Provide the [x, y] coordinate of the cell's center where the given text is located.  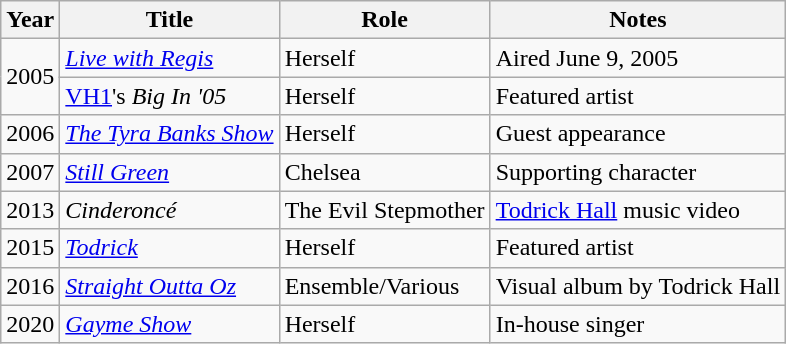
Ensemble/Various [384, 286]
2006 [30, 134]
Todrick Hall music video [638, 210]
Cinderoncé [170, 210]
Guest appearance [638, 134]
2020 [30, 324]
Visual album by Todrick Hall [638, 286]
Title [170, 20]
In-house singer [638, 324]
The Tyra Banks Show [170, 134]
Gayme Show [170, 324]
Aired June 9, 2005 [638, 58]
2005 [30, 77]
Supporting character [638, 172]
Role [384, 20]
2016 [30, 286]
Straight Outta Oz [170, 286]
Notes [638, 20]
2007 [30, 172]
2013 [30, 210]
VH1's Big In '05 [170, 96]
Chelsea [384, 172]
The Evil Stepmother [384, 210]
2015 [30, 248]
Todrick [170, 248]
Year [30, 20]
Still Green [170, 172]
Live with Regis [170, 58]
